Scan for the cell matching the given text and deliver its (x, y) coordinate at center. 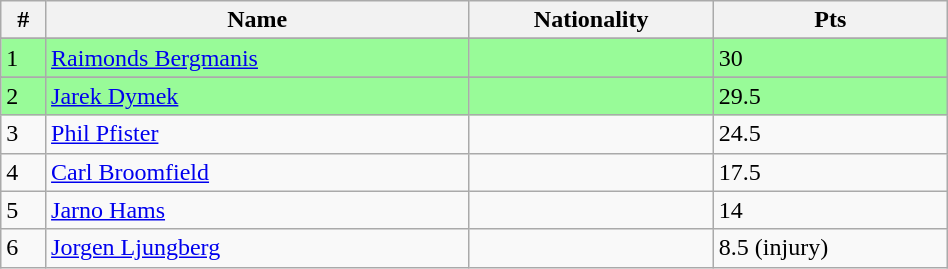
2 (24, 96)
Phil Pfister (258, 134)
17.5 (830, 172)
Carl Broomfield (258, 172)
Raimonds Bergmanis (258, 58)
8.5 (injury) (830, 248)
Pts (830, 20)
4 (24, 172)
Jarek Dymek (258, 96)
Jarno Hams (258, 210)
# (24, 20)
3 (24, 134)
30 (830, 58)
Nationality (591, 20)
14 (830, 210)
Jorgen Ljungberg (258, 248)
29.5 (830, 96)
1 (24, 58)
6 (24, 248)
24.5 (830, 134)
Name (258, 20)
5 (24, 210)
